Provide the [X, Y] coordinate of the cell's center where the given text is located.  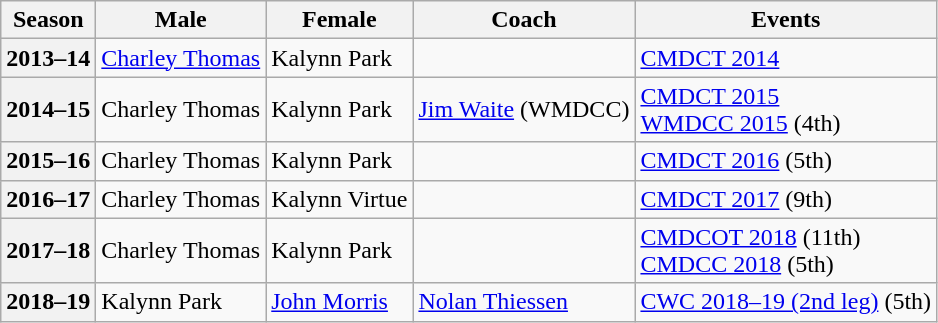
CMDCT 2015 WMDCC 2015 (4th) [786, 110]
CMDCT 2016 (5th) [786, 161]
Events [786, 20]
Female [340, 20]
CMDCOT 2018 (11th)CMDCC 2018 (5th) [786, 250]
Coach [524, 20]
2014–15 [48, 110]
2015–16 [48, 161]
John Morris [340, 302]
Kalynn Virtue [340, 199]
2017–18 [48, 250]
Jim Waite (WMDCC) [524, 110]
Season [48, 20]
CMDCT 2014 [786, 58]
2016–17 [48, 199]
CWC 2018–19 (2nd leg) (5th) [786, 302]
2018–19 [48, 302]
Nolan Thiessen [524, 302]
CMDCT 2017 (9th) [786, 199]
Male [181, 20]
2013–14 [48, 58]
